Return [X, Y] of the center of cell containing provided text 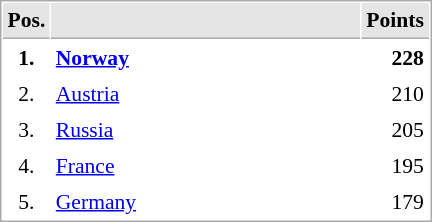
210 [396, 93]
205 [396, 129]
228 [396, 57]
5. [26, 201]
179 [396, 201]
Norway [206, 57]
1. [26, 57]
Austria [206, 93]
Germany [206, 201]
2. [26, 93]
Russia [206, 129]
Pos. [26, 21]
4. [26, 165]
France [206, 165]
Points [396, 21]
195 [396, 165]
3. [26, 129]
